Search for the cell housing the specified text and yield its (x, y) center coordinate. 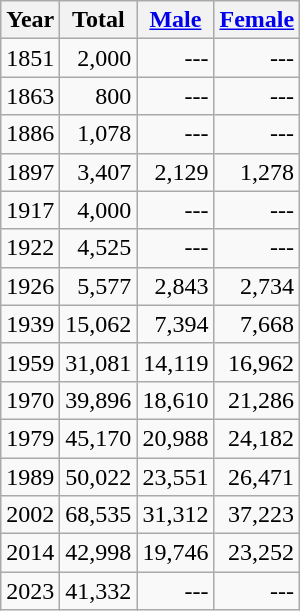
31,312 (176, 515)
39,896 (98, 400)
2014 (30, 553)
7,668 (257, 324)
16,962 (257, 362)
23,551 (176, 477)
1926 (30, 286)
23,252 (257, 553)
26,471 (257, 477)
24,182 (257, 438)
42,998 (98, 553)
18,610 (176, 400)
3,407 (98, 172)
1979 (30, 438)
7,394 (176, 324)
4,525 (98, 248)
2,000 (98, 58)
1959 (30, 362)
1886 (30, 134)
21,286 (257, 400)
800 (98, 96)
5,577 (98, 286)
Male (176, 20)
1939 (30, 324)
68,535 (98, 515)
41,332 (98, 591)
31,081 (98, 362)
45,170 (98, 438)
4,000 (98, 210)
1,078 (98, 134)
1970 (30, 400)
Female (257, 20)
2,734 (257, 286)
20,988 (176, 438)
1,278 (257, 172)
50,022 (98, 477)
Total (98, 20)
2,843 (176, 286)
Year (30, 20)
1897 (30, 172)
1922 (30, 248)
15,062 (98, 324)
1851 (30, 58)
2002 (30, 515)
14,119 (176, 362)
2,129 (176, 172)
1917 (30, 210)
2023 (30, 591)
37,223 (257, 515)
19,746 (176, 553)
1863 (30, 96)
1989 (30, 477)
